Search for the cell housing the specified text and yield its (X, Y) center coordinate. 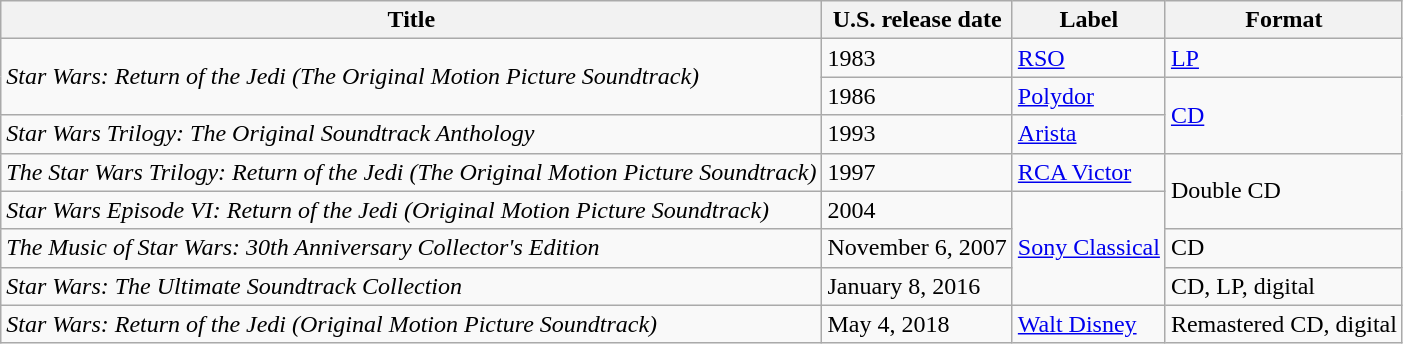
Sony Classical (1088, 248)
Star Wars: The Ultimate Soundtrack Collection (412, 286)
Star Wars Episode VI: Return of the Jedi (Original Motion Picture Soundtrack) (412, 210)
Label (1088, 20)
The Star Wars Trilogy: Return of the Jedi (The Original Motion Picture Soundtrack) (412, 172)
Arista (1088, 134)
LP (1284, 58)
Star Wars: Return of the Jedi (The Original Motion Picture Soundtrack) (412, 77)
U.S. release date (917, 20)
Star Wars: Return of the Jedi (Original Motion Picture Soundtrack) (412, 324)
Double CD (1284, 191)
1986 (917, 96)
Polydor (1088, 96)
RCA Victor (1088, 172)
January 8, 2016 (917, 286)
May 4, 2018 (917, 324)
RSO (1088, 58)
CD, LP, digital (1284, 286)
Remastered CD, digital (1284, 324)
The Music of Star Wars: 30th Anniversary Collector's Edition (412, 248)
Star Wars Trilogy: The Original Soundtrack Anthology (412, 134)
Format (1284, 20)
Walt Disney (1088, 324)
1983 (917, 58)
2004 (917, 210)
1997 (917, 172)
Title (412, 20)
November 6, 2007 (917, 248)
1993 (917, 134)
